Locate the cell with the specified text and output its [x, y] center coordinate. 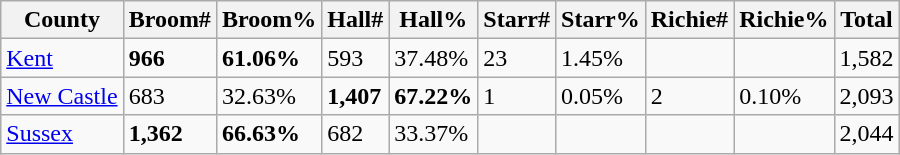
23 [517, 58]
Richie# [689, 20]
61.06% [268, 58]
2,044 [866, 134]
67.22% [434, 96]
Starr# [517, 20]
37.48% [434, 58]
66.63% [268, 134]
1,407 [356, 96]
1,582 [866, 58]
Broom# [170, 20]
Starr% [601, 20]
593 [356, 58]
Broom% [268, 20]
Total [866, 20]
1.45% [601, 58]
33.37% [434, 134]
683 [170, 96]
County [62, 20]
682 [356, 134]
Hall% [434, 20]
New Castle [62, 96]
32.63% [268, 96]
0.05% [601, 96]
Kent [62, 58]
1,362 [170, 134]
2 [689, 96]
1 [517, 96]
Hall# [356, 20]
Sussex [62, 134]
Richie% [784, 20]
2,093 [866, 96]
966 [170, 58]
0.10% [784, 96]
